Return the [X, Y] coordinate for the center point of the cell that contains the specified text.  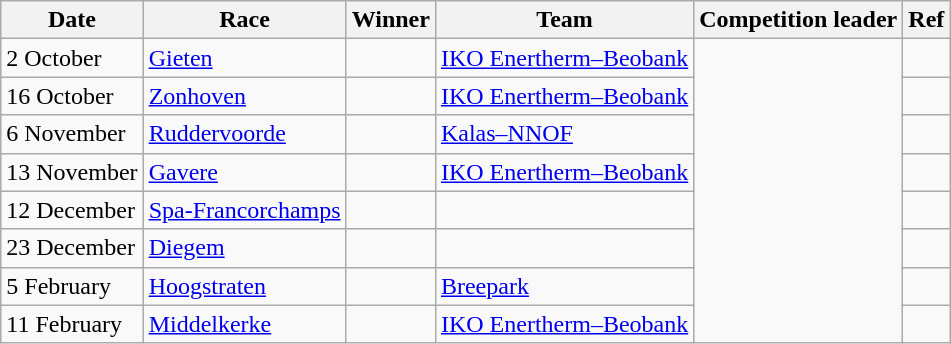
2 October [72, 58]
13 November [72, 172]
Gavere [244, 172]
12 December [72, 210]
Winner [390, 20]
5 February [72, 286]
Race [244, 20]
Gieten [244, 58]
Zonhoven [244, 96]
Breepark [564, 286]
Ruddervoorde [244, 134]
11 February [72, 324]
16 October [72, 96]
Competition leader [798, 20]
Ref [926, 20]
Spa-Francorchamps [244, 210]
Middelkerke [244, 324]
Date [72, 20]
Hoogstraten [244, 286]
Kalas–NNOF [564, 134]
6 November [72, 134]
Diegem [244, 248]
23 December [72, 248]
Team [564, 20]
